For the text-containing cell, return its midpoint in (x, y) coordinate format. 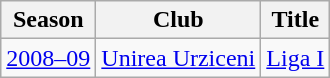
Liga I (296, 58)
Unirea Urziceni (178, 58)
Title (296, 20)
Season (48, 20)
Club (178, 20)
2008–09 (48, 58)
